For the text-containing cell, return its midpoint in [X, Y] coordinate format. 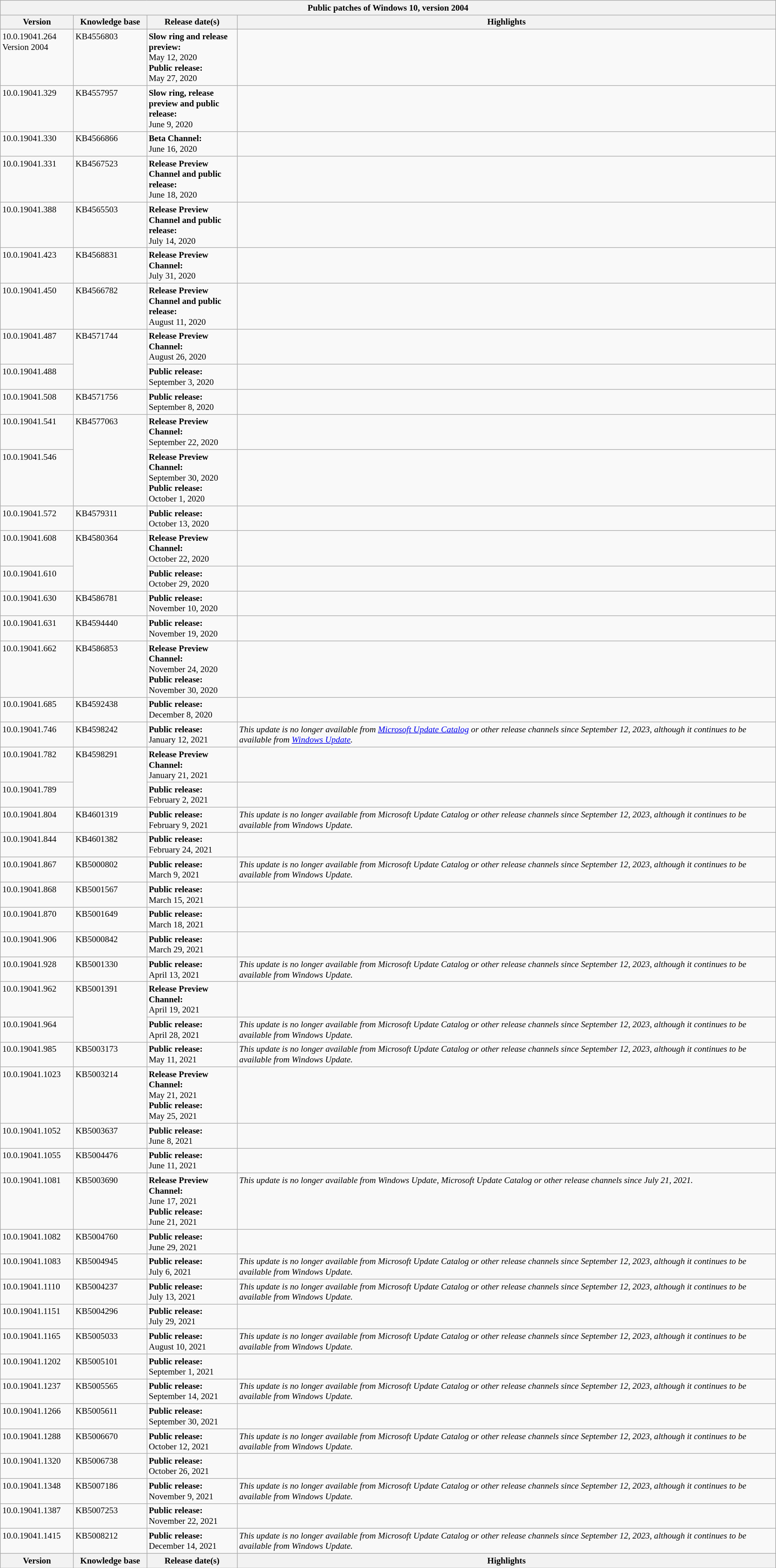
KB4580364 [111, 560]
10.0.19041.964 [37, 1029]
Public release:February 2, 2021 [192, 794]
KB4565503 [111, 225]
10.0.19041.844 [37, 844]
10.0.19041.928 [37, 970]
Release Preview Channel:September 22, 2020 [192, 432]
Public release:January 12, 2021 [192, 735]
KB5003690 [111, 1201]
Slow ring and release preview:May 12, 2020Public release:May 27, 2020 [192, 57]
KB4592438 [111, 709]
10.0.19041.630 [37, 604]
10.0.19041.331 [37, 179]
KB5007253 [111, 1516]
Slow ring, release preview and public release:June 9, 2020 [192, 108]
Public release:December 8, 2020 [192, 709]
KB4577063 [111, 460]
Public release:September 14, 2021 [192, 1392]
10.0.19041.1348 [37, 1491]
10.0.19041.1023 [37, 1095]
Release Preview Channel:April 19, 2021 [192, 999]
Public release:October 12, 2021 [192, 1441]
Public release:June 8, 2021 [192, 1136]
KB4601382 [111, 844]
Public release:July 6, 2021 [192, 1267]
Release Preview Channel:November 24, 2020Public release:November 30, 2020 [192, 669]
10.0.19041.631 [37, 628]
10.0.19041.804 [37, 820]
10.0.19041.962 [37, 999]
KB4586853 [111, 669]
Public release:July 29, 2021 [192, 1316]
10.0.19041.1151 [37, 1316]
KB5004760 [111, 1242]
10.0.19041.487 [37, 346]
10.0.19041.1055 [37, 1161]
Public release:February 24, 2021 [192, 844]
KB4598242 [111, 735]
10.0.19041.264Version 2004 [37, 57]
Public release:October 26, 2021 [192, 1466]
Public release:December 14, 2021 [192, 1541]
10.0.19041.1081 [37, 1201]
10.0.19041.1288 [37, 1441]
KB4571756 [111, 402]
Public release:September 3, 2020 [192, 377]
10.0.19041.329 [37, 108]
Public release:September 8, 2020 [192, 402]
10.0.19041.488 [37, 377]
KB4579311 [111, 518]
Public release:June 29, 2021 [192, 1242]
KB4598291 [111, 777]
10.0.19041.388 [37, 225]
KB5001567 [111, 894]
10.0.19041.746 [37, 735]
Release Preview Channel:October 22, 2020 [192, 548]
Public release:September 1, 2021 [192, 1366]
Public patches of Windows 10, version 2004 [388, 7]
Public release:October 13, 2020 [192, 518]
10.0.19041.508 [37, 402]
Public release:April 28, 2021 [192, 1029]
Release Preview Channel and public release:July 14, 2020 [192, 225]
10.0.19041.789 [37, 794]
Public release:March 18, 2021 [192, 920]
Release Preview Channel:August 26, 2020 [192, 346]
10.0.19041.867 [37, 870]
KB5005101 [111, 1366]
Release Preview Channel:July 31, 2020 [192, 265]
10.0.19041.1415 [37, 1541]
KB5005565 [111, 1392]
Public release:February 9, 2021 [192, 820]
KB5008212 [111, 1541]
10.0.19041.450 [37, 306]
KB5005033 [111, 1342]
KB5003173 [111, 1055]
Public release:March 29, 2021 [192, 944]
KB5004296 [111, 1316]
Public release:August 10, 2021 [192, 1342]
10.0.19041.546 [37, 478]
Release Preview Channel:September 30, 2020Public release:October 1, 2020 [192, 478]
10.0.19041.608 [37, 548]
This update is no longer available from Windows Update, Microsoft Update Catalog or other release channels since July 21, 2021. [507, 1201]
Public release:April 13, 2021 [192, 970]
KB5005611 [111, 1416]
Release Preview Channel:January 21, 2021 [192, 765]
KB5004476 [111, 1161]
10.0.19041.1266 [37, 1416]
KB4586781 [111, 604]
10.0.19041.1052 [37, 1136]
Public release:June 11, 2021 [192, 1161]
Release Preview Channel:May 21, 2021Public release:May 25, 2021 [192, 1095]
10.0.19041.906 [37, 944]
KB5001391 [111, 1012]
10.0.19041.1165 [37, 1342]
10.0.19041.782 [37, 765]
Public release:November 9, 2021 [192, 1491]
Release Preview Channel and public release:August 11, 2020 [192, 306]
KB5007186 [111, 1491]
KB4594440 [111, 628]
10.0.19041.1237 [37, 1392]
Public release:May 11, 2021 [192, 1055]
Release Preview Channel:June 17, 2021Public release:June 21, 2021 [192, 1201]
10.0.19041.868 [37, 894]
Public release:October 29, 2020 [192, 578]
KB5004945 [111, 1267]
10.0.19041.1110 [37, 1292]
10.0.19041.572 [37, 518]
10.0.19041.662 [37, 669]
10.0.19041.330 [37, 144]
10.0.19041.985 [37, 1055]
KB4556803 [111, 57]
10.0.19041.685 [37, 709]
KB5003214 [111, 1095]
10.0.19041.610 [37, 578]
KB5000842 [111, 944]
10.0.19041.1083 [37, 1267]
KB4566866 [111, 144]
KB4571744 [111, 359]
Release Preview Channel and public release:June 18, 2020 [192, 179]
Public release:September 30, 2021 [192, 1416]
KB5004237 [111, 1292]
KB4568831 [111, 265]
Public release:March 9, 2021 [192, 870]
Public release:March 15, 2021 [192, 894]
KB5003637 [111, 1136]
10.0.19041.541 [37, 432]
10.0.19041.1202 [37, 1366]
10.0.19041.423 [37, 265]
KB4567523 [111, 179]
KB5006738 [111, 1466]
10.0.19041.870 [37, 920]
KB5006670 [111, 1441]
KB4601319 [111, 820]
Public release:July 13, 2021 [192, 1292]
KB4557957 [111, 108]
KB4566782 [111, 306]
10.0.19041.1387 [37, 1516]
10.0.19041.1320 [37, 1466]
10.0.19041.1082 [37, 1242]
Beta Channel:June 16, 2020 [192, 144]
KB5000802 [111, 870]
KB5001330 [111, 970]
Public release:November 22, 2021 [192, 1516]
Public release:November 19, 2020 [192, 628]
Public release:November 10, 2020 [192, 604]
KB5001649 [111, 920]
